Capture the cell that displays the provided text and extract its (X, Y) central coordinate. 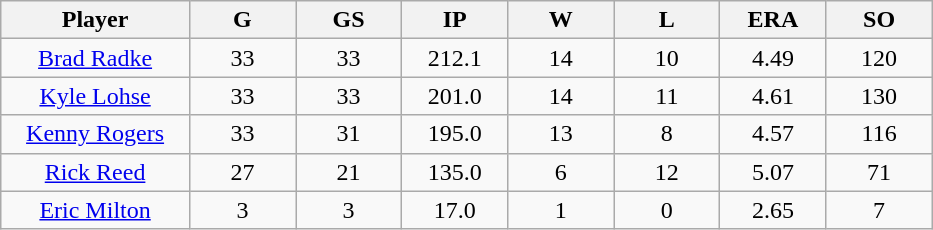
Eric Milton (96, 210)
G (242, 20)
IP (455, 20)
6 (561, 172)
10 (667, 58)
8 (667, 134)
71 (879, 172)
195.0 (455, 134)
4.57 (773, 134)
201.0 (455, 96)
Player (96, 20)
120 (879, 58)
1 (561, 210)
L (667, 20)
21 (349, 172)
27 (242, 172)
212.1 (455, 58)
Kenny Rogers (96, 134)
Kyle Lohse (96, 96)
0 (667, 210)
W (561, 20)
Brad Radke (96, 58)
Rick Reed (96, 172)
116 (879, 134)
2.65 (773, 210)
7 (879, 210)
12 (667, 172)
13 (561, 134)
SO (879, 20)
31 (349, 134)
11 (667, 96)
4.49 (773, 58)
135.0 (455, 172)
ERA (773, 20)
4.61 (773, 96)
5.07 (773, 172)
GS (349, 20)
17.0 (455, 210)
130 (879, 96)
